From the cell containing the given text, extract its center point as (x, y) coordinate. 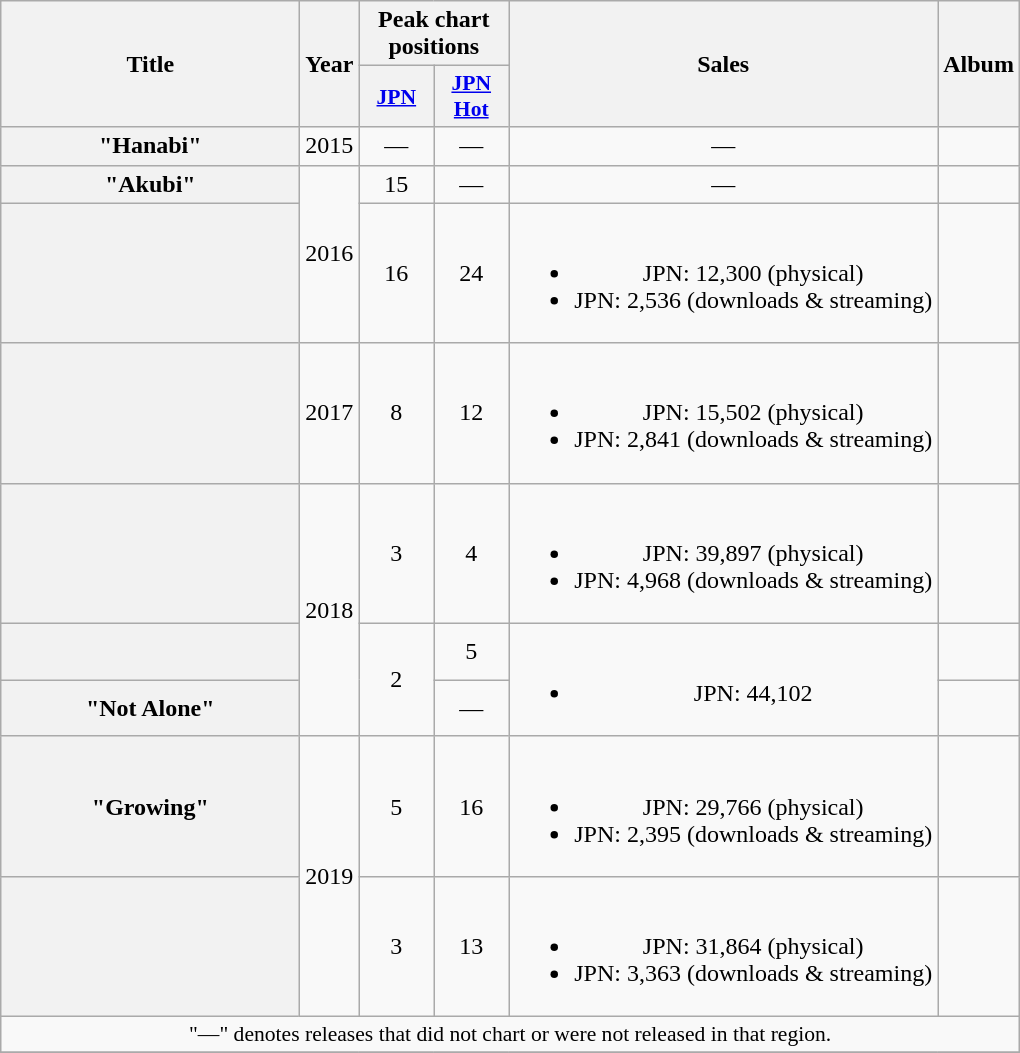
JPN: 15,502 (physical)JPN: 2,841 (downloads & streaming) (724, 413)
2017 (330, 413)
Peak chart positions (434, 34)
Sales (724, 64)
JPN: 44,102 (724, 680)
8 (396, 413)
"Growing" (150, 806)
2019 (330, 876)
JPN: 31,864 (physical)JPN: 3,363 (downloads & streaming) (724, 946)
JPN: 39,897 (physical)JPN: 4,968 (downloads & streaming) (724, 553)
2 (396, 680)
JPNHot (472, 96)
Year (330, 64)
15 (396, 184)
JPN: 12,300 (physical)JPN: 2,536 (downloads & streaming) (724, 273)
JPN: 29,766 (physical)JPN: 2,395 (downloads & streaming) (724, 806)
2018 (330, 610)
2015 (330, 146)
"Hanabi" (150, 146)
Album (979, 64)
12 (472, 413)
JPN (396, 96)
"—" denotes releases that did not chart or were not released in that region. (510, 1034)
"Akubi" (150, 184)
24 (472, 273)
2016 (330, 254)
13 (472, 946)
"Not Alone" (150, 708)
Title (150, 64)
4 (472, 553)
